From the cell containing the given text, extract its center point as (X, Y) coordinate. 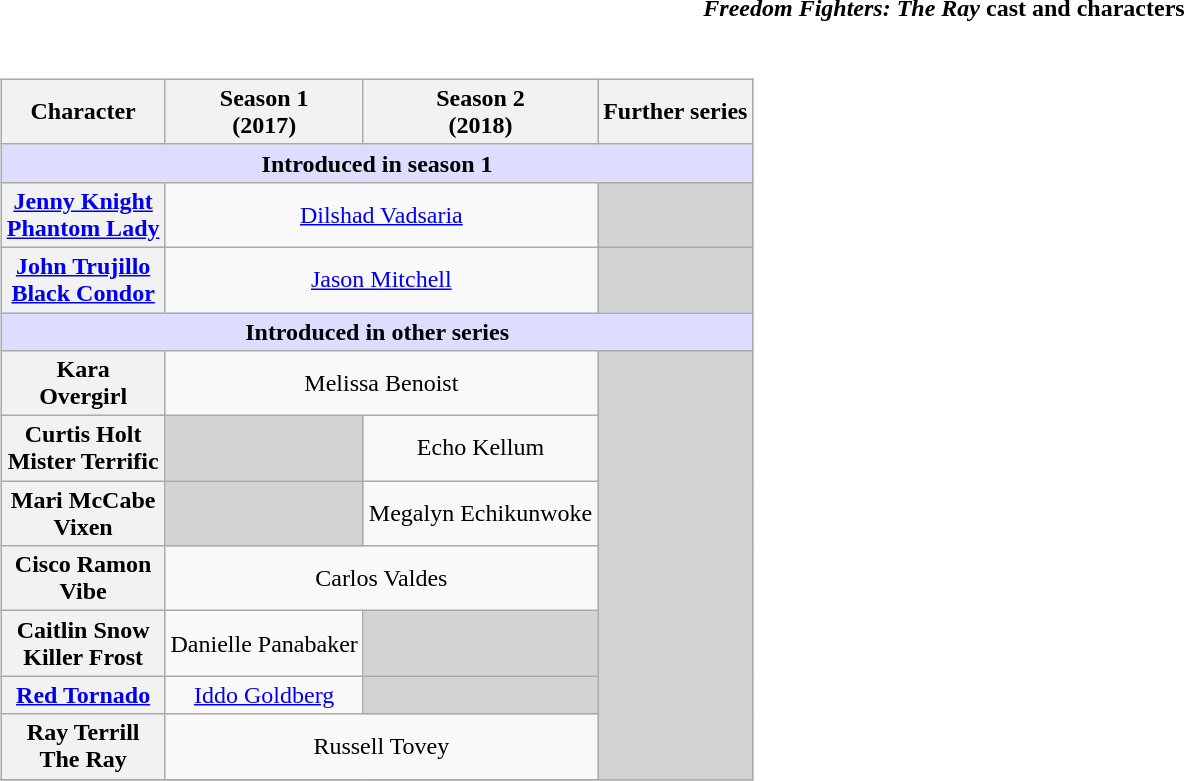
Megalyn Echikunwoke (480, 514)
Jason Mitchell (382, 280)
Carlos Valdes (382, 578)
Iddo Goldberg (264, 695)
KaraOvergirl (83, 384)
John TrujilloBlack Condor (83, 280)
Jenny KnightPhantom Lady (83, 214)
Character (83, 112)
Mari McCabeVixen (83, 514)
Echo Kellum (480, 448)
Dilshad Vadsaria (382, 214)
Season 2(2018) (480, 112)
Season 1(2017) (264, 112)
Caitlin SnowKiller Frost (83, 644)
Introduced in season 1 (377, 163)
Further series (676, 112)
Ray TerrillThe Ray (83, 746)
Red Tornado (83, 695)
Curtis HoltMister Terrific (83, 448)
Danielle Panabaker (264, 644)
Russell Tovey (382, 746)
Cisco RamonVibe (83, 578)
Melissa Benoist (382, 384)
Introduced in other series (377, 331)
